Identify which cell holds the provided text, then report its (x, y) central coordinate. 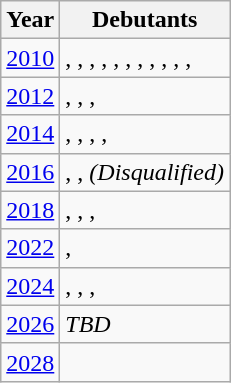
, , (Disqualified) (145, 172)
2022 (30, 248)
Year (30, 20)
2010 (30, 58)
2014 (30, 134)
Debutants (145, 20)
2012 (30, 96)
TBD (145, 324)
, (145, 248)
2018 (30, 210)
, , , , (145, 134)
, , , , , , , , , , , (145, 58)
2024 (30, 286)
2028 (30, 362)
2026 (30, 324)
2016 (30, 172)
